Output the [x, y] coordinate of the center of the cell containing the given text.  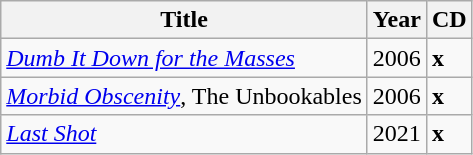
Dumb It Down for the Masses [184, 58]
Title [184, 20]
Last Shot [184, 134]
2021 [396, 134]
Morbid Obscenity, The Unbookables [184, 96]
CD [449, 20]
Year [396, 20]
